Return the (x, y) coordinate for the center point of the cell that contains the specified text.  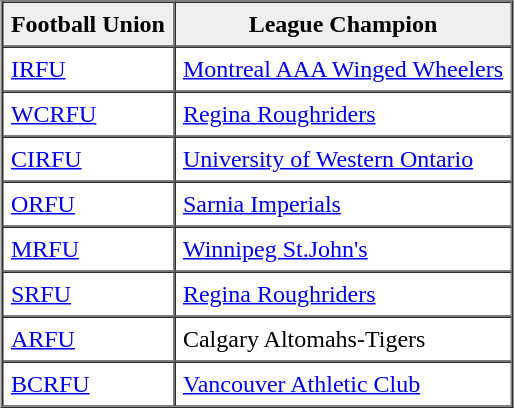
Montreal AAA Winged Wheelers (343, 68)
SRFU (88, 294)
League Champion (343, 24)
MRFU (88, 248)
Winnipeg St.John's (343, 248)
Calgary Altomahs-Tigers (343, 338)
Sarnia Imperials (343, 204)
Vancouver Athletic Club (343, 384)
University of Western Ontario (343, 158)
WCRFU (88, 114)
BCRFU (88, 384)
Football Union (88, 24)
IRFU (88, 68)
ARFU (88, 338)
ORFU (88, 204)
CIRFU (88, 158)
